Provide the (x, y) coordinate of the cell's center where the given text is located.  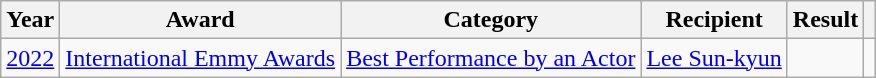
International Emmy Awards (200, 58)
Award (200, 20)
Lee Sun-kyun (714, 58)
Recipient (714, 20)
Year (30, 20)
Result (825, 20)
Best Performance by an Actor (491, 58)
2022 (30, 58)
Category (491, 20)
